Capture the cell that displays the provided text and extract its [X, Y] central coordinate. 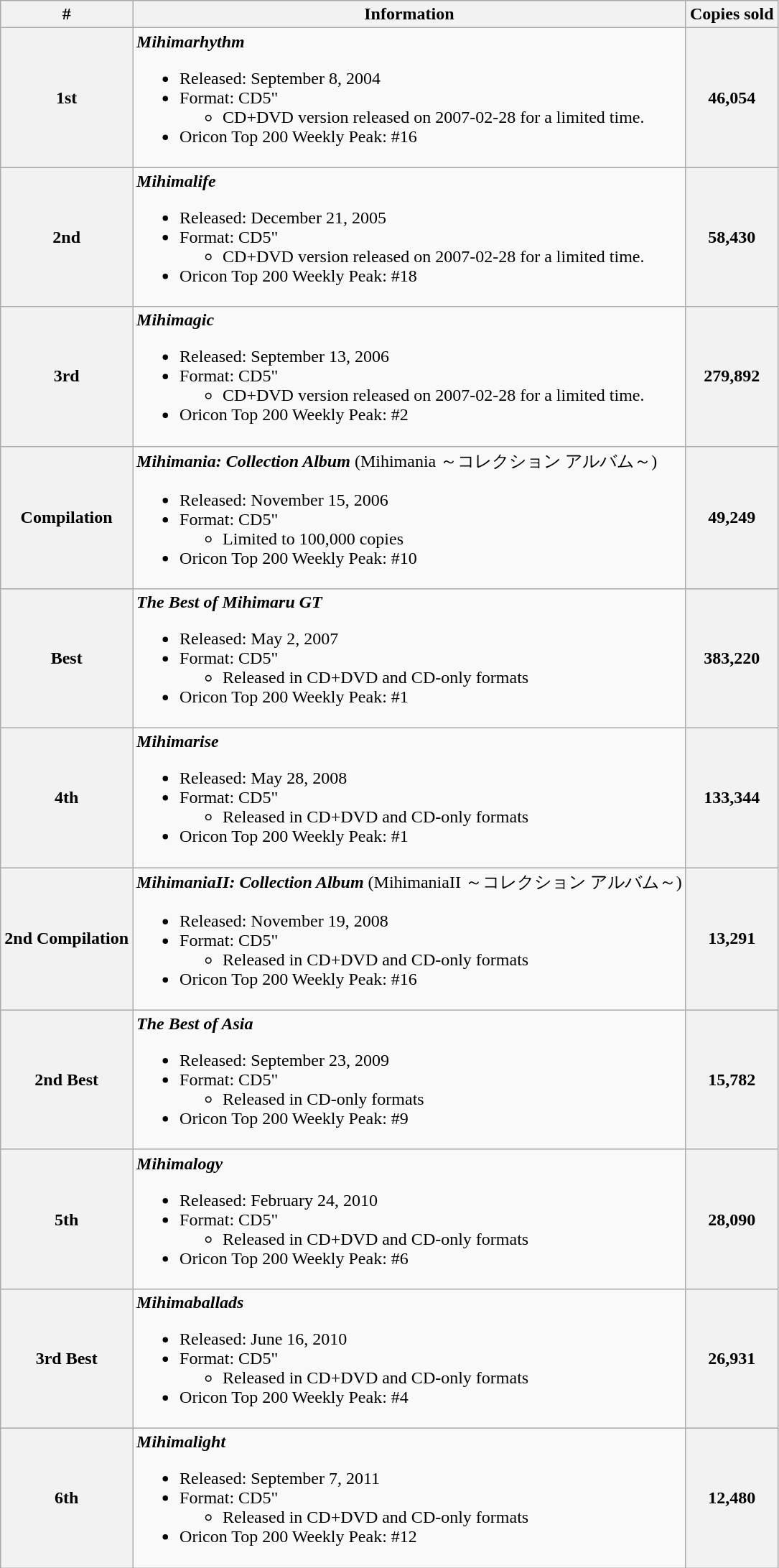
383,220 [732, 659]
The Best of AsiaReleased: September 23, 2009Format: CD5"Released in CD-only formatsOricon Top 200 Weekly Peak: #9 [409, 1080]
MihimariseReleased: May 28, 2008Format: CD5"Released in CD+DVD and CD-only formatsOricon Top 200 Weekly Peak: #1 [409, 798]
MihimarhythmReleased: September 8, 2004Format: CD5"CD+DVD version released on 2007-02-28 for a limited time.Oricon Top 200 Weekly Peak: #16 [409, 98]
The Best of Mihimaru GTReleased: May 2, 2007Format: CD5"Released in CD+DVD and CD-only formatsOricon Top 200 Weekly Peak: #1 [409, 659]
28,090 [732, 1219]
2nd Compilation [67, 940]
Best [67, 659]
2nd [67, 237]
46,054 [732, 98]
12,480 [732, 1498]
5th [67, 1219]
26,931 [732, 1358]
Copies sold [732, 14]
MihimalogyReleased: February 24, 2010Format: CD5"Released in CD+DVD and CD-only formatsOricon Top 200 Weekly Peak: #6 [409, 1219]
58,430 [732, 237]
4th [67, 798]
MihimalifeReleased: December 21, 2005Format: CD5"CD+DVD version released on 2007-02-28 for a limited time.Oricon Top 200 Weekly Peak: #18 [409, 237]
133,344 [732, 798]
Mihimania: Collection Album (Mihimania ～コレクション アルバム～)Released: November 15, 2006Format: CD5"Limited to 100,000 copiesOricon Top 200 Weekly Peak: #10 [409, 517]
# [67, 14]
Information [409, 14]
3rd [67, 376]
3rd Best [67, 1358]
MihimagicReleased: September 13, 2006Format: CD5"CD+DVD version released on 2007-02-28 for a limited time.Oricon Top 200 Weekly Peak: #2 [409, 376]
1st [67, 98]
MihimaballadsReleased: June 16, 2010Format: CD5"Released in CD+DVD and CD-only formatsOricon Top 200 Weekly Peak: #4 [409, 1358]
2nd Best [67, 1080]
49,249 [732, 517]
Compilation [67, 517]
13,291 [732, 940]
15,782 [732, 1080]
MihimalightReleased: September 7, 2011Format: CD5"Released in CD+DVD and CD-only formatsOricon Top 200 Weekly Peak: #12 [409, 1498]
6th [67, 1498]
279,892 [732, 376]
